Return the [X, Y] coordinate for the center point of the cell that contains the specified text.  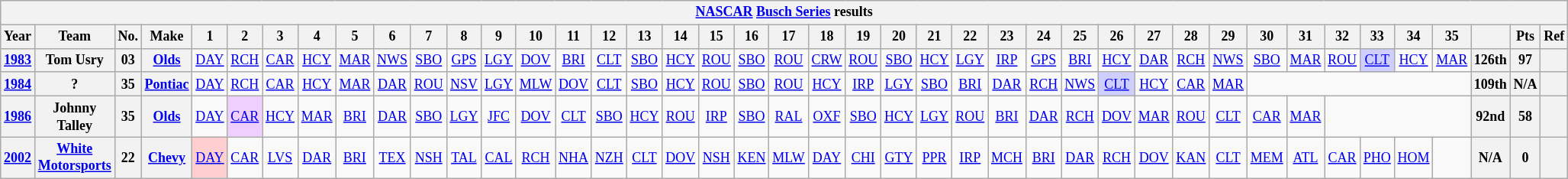
27 [1154, 37]
16 [752, 37]
2 [245, 37]
109th [1491, 84]
Chevy [166, 158]
11 [574, 37]
0 [1525, 158]
15 [716, 37]
24 [1044, 37]
TEX [392, 158]
26 [1117, 37]
PHO [1376, 158]
ATL [1306, 158]
TAL [464, 158]
34 [1413, 37]
1984 [18, 84]
CRW [827, 60]
1983 [18, 60]
1986 [18, 116]
? [75, 84]
32 [1343, 37]
97 [1525, 60]
NSV [464, 84]
21 [934, 37]
3 [281, 37]
7 [429, 37]
9 [499, 37]
1 [210, 37]
31 [1306, 37]
10 [536, 37]
58 [1525, 116]
LVS [281, 158]
No. [128, 37]
13 [644, 37]
4 [317, 37]
CHI [864, 158]
6 [392, 37]
29 [1228, 37]
Johnny Talley [75, 116]
Tom Usry [75, 60]
Make [166, 37]
25 [1080, 37]
NZH [609, 158]
18 [827, 37]
Pontiac [166, 84]
White Motorsports [75, 158]
MCH [1007, 158]
2002 [18, 158]
HOM [1413, 158]
GTY [899, 158]
MEM [1267, 158]
KAN [1191, 158]
92nd [1491, 116]
30 [1267, 37]
19 [864, 37]
JFC [499, 116]
Ref [1554, 37]
NASCAR Busch Series results [784, 12]
20 [899, 37]
Team [75, 37]
23 [1007, 37]
33 [1376, 37]
5 [355, 37]
CAL [499, 158]
17 [789, 37]
OXF [827, 116]
RAL [789, 116]
Pts [1525, 37]
03 [128, 60]
14 [681, 37]
PPR [934, 158]
Year [18, 37]
KEN [752, 158]
8 [464, 37]
NHA [574, 158]
12 [609, 37]
28 [1191, 37]
126th [1491, 60]
